Return (X, Y) of the center of cell containing provided text 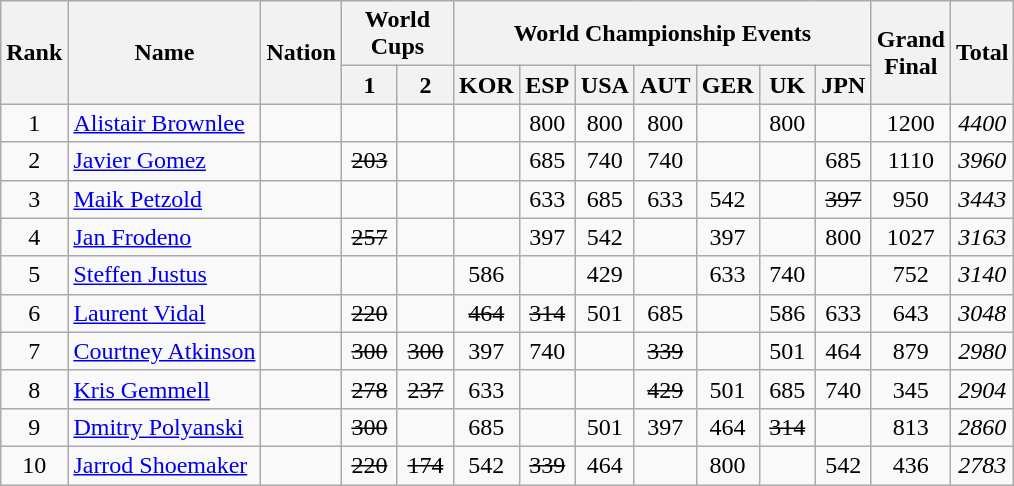
257 (369, 237)
813 (910, 427)
USA (604, 85)
Courtney Atkinson (164, 351)
World Championship Events (662, 34)
Steffen Justus (164, 275)
Dmitry Polyanski (164, 427)
Laurent Vidal (164, 313)
3048 (982, 313)
1110 (910, 161)
Jan Frodeno (164, 237)
3960 (982, 161)
Alistair Brownlee (164, 123)
950 (910, 199)
GrandFinal (910, 52)
3140 (982, 275)
7 (34, 351)
Maik Petzold (164, 199)
GER (728, 85)
879 (910, 351)
Nation (301, 52)
UK (787, 85)
AUT (665, 85)
Jarrod Shoemaker (164, 465)
3 (34, 199)
ESP (547, 85)
4 (34, 237)
2783 (982, 465)
2980 (982, 351)
Total (982, 52)
Rank (34, 52)
1027 (910, 237)
278 (369, 389)
4400 (982, 123)
6 (34, 313)
2904 (982, 389)
345 (910, 389)
World Cups (397, 34)
643 (910, 313)
9 (34, 427)
3443 (982, 199)
JPN (843, 85)
174 (425, 465)
KOR (486, 85)
5 (34, 275)
3163 (982, 237)
Name (164, 52)
2860 (982, 427)
203 (369, 161)
436 (910, 465)
Kris Gemmell (164, 389)
10 (34, 465)
237 (425, 389)
752 (910, 275)
Javier Gomez (164, 161)
1200 (910, 123)
8 (34, 389)
